Pinpoint the cell where the given text exists, returning its [X, Y] midpoint coordinate. 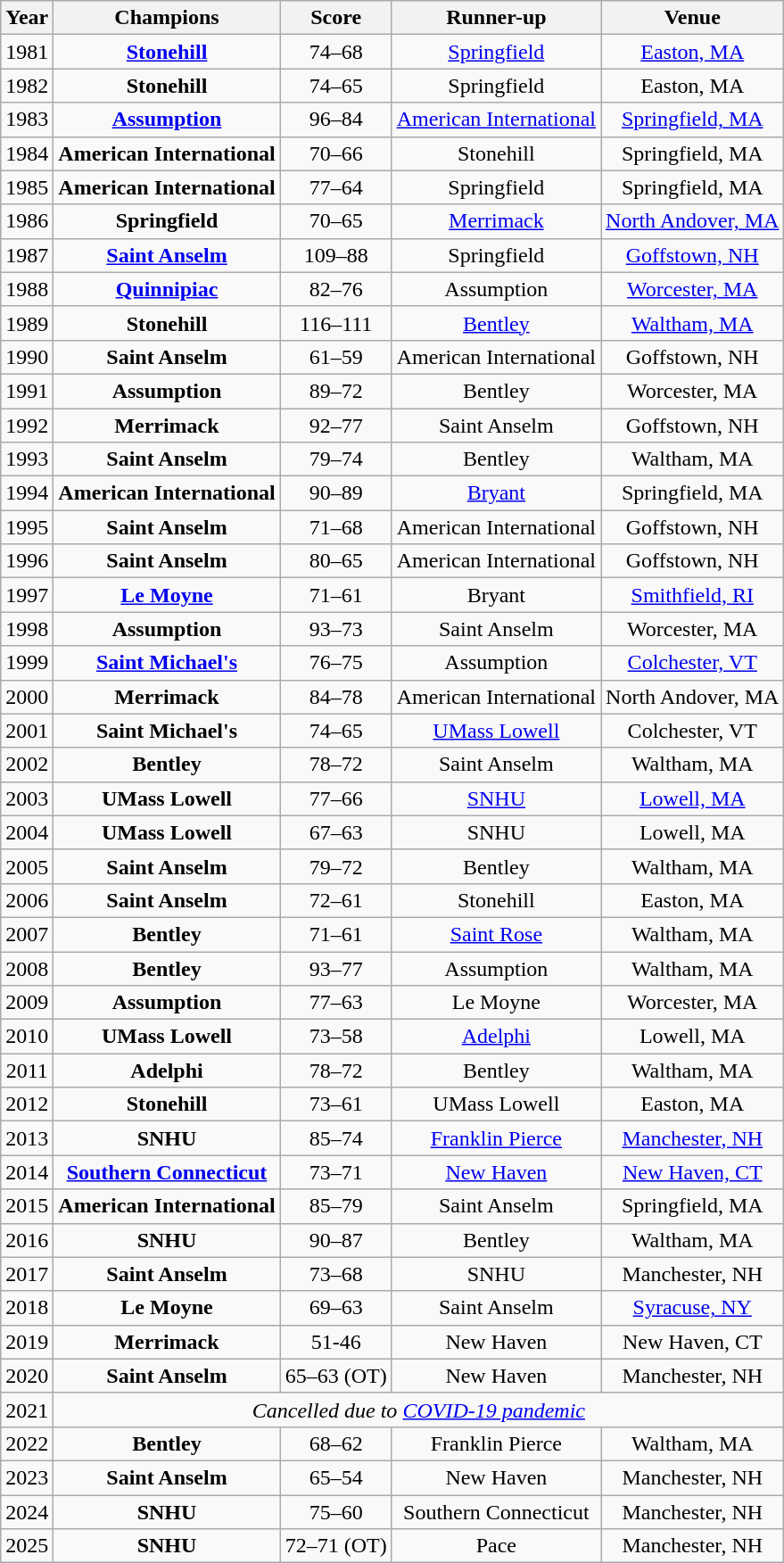
1995 [27, 527]
1986 [27, 221]
2003 [27, 798]
1983 [27, 120]
109–88 [335, 255]
Pace [496, 1546]
79–72 [335, 866]
1993 [27, 459]
75–60 [335, 1512]
51-46 [335, 1342]
61–59 [335, 357]
2024 [27, 1512]
65–63 (OT) [335, 1376]
1984 [27, 153]
1994 [27, 493]
2017 [27, 1274]
2025 [27, 1546]
1992 [27, 426]
2018 [27, 1308]
76–75 [335, 663]
70–65 [335, 221]
1998 [27, 629]
2005 [27, 866]
1991 [27, 391]
77–64 [335, 187]
1990 [27, 357]
73–71 [335, 1172]
74–68 [335, 52]
93–73 [335, 629]
70–66 [335, 153]
2015 [27, 1206]
2016 [27, 1240]
Year [27, 18]
2006 [27, 900]
Saint Rose [496, 934]
73–61 [335, 1104]
2014 [27, 1172]
65–54 [335, 1477]
2004 [27, 832]
2010 [27, 1037]
77–63 [335, 1003]
2022 [27, 1443]
2013 [27, 1138]
90–87 [335, 1240]
1985 [27, 187]
71–68 [335, 527]
85–79 [335, 1206]
Quinnipiac [167, 289]
84–78 [335, 697]
96–84 [335, 120]
2007 [27, 934]
72–71 (OT) [335, 1546]
92–77 [335, 426]
2023 [27, 1477]
72–61 [335, 900]
82–76 [335, 289]
2020 [27, 1376]
Venue [692, 18]
73–68 [335, 1274]
1997 [27, 595]
Score [335, 18]
68–62 [335, 1443]
Syracuse, NY [692, 1308]
2002 [27, 765]
116–111 [335, 323]
1981 [27, 52]
89–72 [335, 391]
Smithfield, RI [692, 595]
1989 [27, 323]
93–77 [335, 968]
2011 [27, 1071]
2008 [27, 968]
2019 [27, 1342]
2012 [27, 1104]
1982 [27, 86]
2000 [27, 697]
Champions [167, 18]
1999 [27, 663]
69–63 [335, 1308]
1987 [27, 255]
67–63 [335, 832]
85–74 [335, 1138]
Runner-up [496, 18]
73–58 [335, 1037]
1988 [27, 289]
77–66 [335, 798]
Cancelled due to COVID-19 pandemic [419, 1410]
1996 [27, 561]
90–89 [335, 493]
2021 [27, 1410]
80–65 [335, 561]
2009 [27, 1003]
79–74 [335, 459]
2001 [27, 731]
